Provide the [X, Y] coordinate of the cell's center where the given text is located.  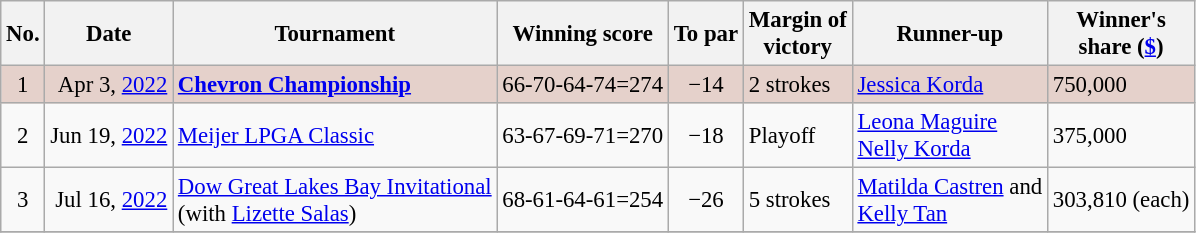
−18 [706, 136]
303,810 (each) [1120, 200]
Winner'sshare ($) [1120, 34]
1 [23, 85]
375,000 [1120, 136]
Margin ofvictory [798, 34]
Apr 3, 2022 [109, 85]
Jul 16, 2022 [109, 200]
Chevron Championship [335, 85]
63-67-69-71=270 [583, 136]
3 [23, 200]
66-70-64-74=274 [583, 85]
Dow Great Lakes Bay Invitational (with Lizette Salas) [335, 200]
2 strokes [798, 85]
Matilda Castren and Kelly Tan [950, 200]
Tournament [335, 34]
750,000 [1120, 85]
Meijer LPGA Classic [335, 136]
−14 [706, 85]
Winning score [583, 34]
−26 [706, 200]
Leona Maguire Nelly Korda [950, 136]
Jun 19, 2022 [109, 136]
5 strokes [798, 200]
Jessica Korda [950, 85]
No. [23, 34]
68-61-64-61=254 [583, 200]
2 [23, 136]
Runner-up [950, 34]
To par [706, 34]
Date [109, 34]
Playoff [798, 136]
